Locate the cell with the specified text and output its [x, y] center coordinate. 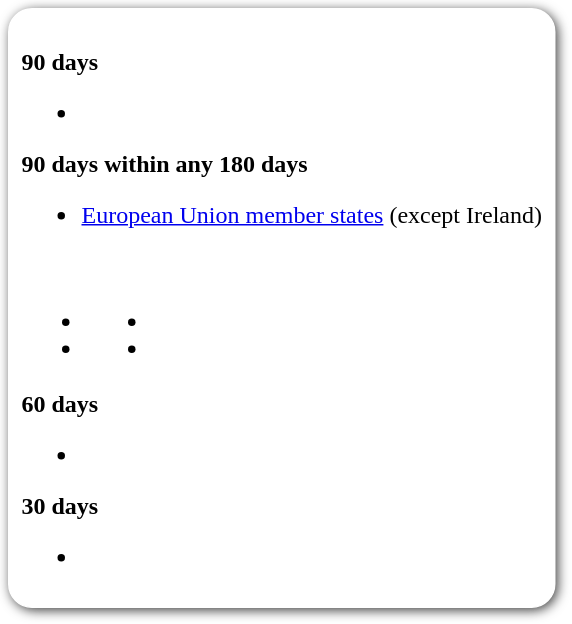
90 days90 days within any 180 days European Union member states (except Ireland) 60 days30 days [282, 308]
